Return the (x, y) coordinate for the center point of the cell that contains the specified text.  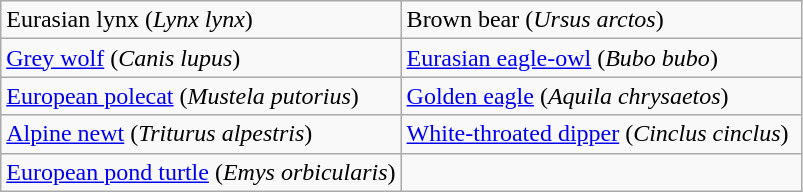
Brown bear (Ursus arctos) (601, 20)
Eurasian eagle-owl (Bubo bubo) (601, 58)
Alpine newt (Triturus alpestris) (201, 134)
European polecat (Mustela putorius) (201, 96)
White-throated dipper (Cinclus cinclus) (601, 134)
Golden eagle (Aquila chrysaetos) (601, 96)
Grey wolf (Canis lupus) (201, 58)
Eurasian lynx (Lynx lynx) (201, 20)
European pond turtle (Emys orbicularis) (201, 172)
